Capture the cell that displays the provided text and extract its [x, y] central coordinate. 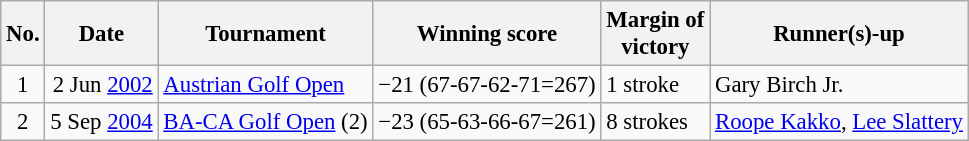
2 [23, 122]
Roope Kakko, Lee Slattery [840, 122]
Margin ofvictory [656, 34]
5 Sep 2004 [102, 122]
Austrian Golf Open [266, 85]
1 stroke [656, 85]
1 [23, 85]
Runner(s)-up [840, 34]
−23 (65-63-66-67=261) [487, 122]
Date [102, 34]
Tournament [266, 34]
2 Jun 2002 [102, 85]
8 strokes [656, 122]
BA-CA Golf Open (2) [266, 122]
Gary Birch Jr. [840, 85]
No. [23, 34]
−21 (67-67-62-71=267) [487, 85]
Winning score [487, 34]
